For the text-containing cell, return its midpoint in [x, y] coordinate format. 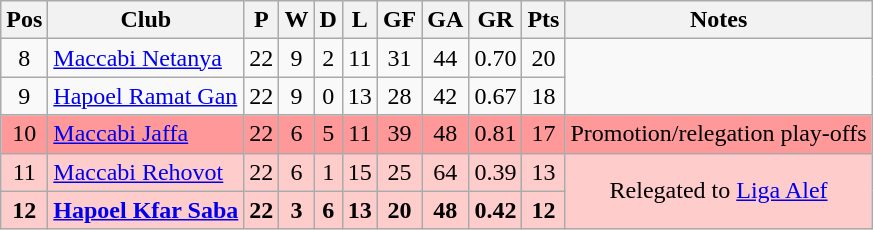
0.67 [496, 96]
0.39 [496, 172]
Relegated to Liga Alef [718, 191]
3 [296, 210]
39 [399, 134]
31 [399, 58]
Maccabi Netanya [146, 58]
10 [24, 134]
GA [446, 20]
Maccabi Jaffa [146, 134]
Promotion/relegation play-offs [718, 134]
1 [328, 172]
0.70 [496, 58]
Maccabi Rehovot [146, 172]
D [328, 20]
2 [328, 58]
Club [146, 20]
0.81 [496, 134]
64 [446, 172]
5 [328, 134]
15 [360, 172]
Hapoel Ramat Gan [146, 96]
W [296, 20]
0 [328, 96]
L [360, 20]
Pos [24, 20]
GF [399, 20]
Hapoel Kfar Saba [146, 210]
Notes [718, 20]
25 [399, 172]
8 [24, 58]
0.42 [496, 210]
17 [544, 134]
28 [399, 96]
44 [446, 58]
42 [446, 96]
Pts [544, 20]
P [262, 20]
18 [544, 96]
GR [496, 20]
